Provide the [X, Y] coordinate of the cell's center where the given text is located.  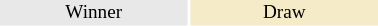
Draw [284, 13]
Winner [94, 13]
